For the text-containing cell, return its midpoint in (x, y) coordinate format. 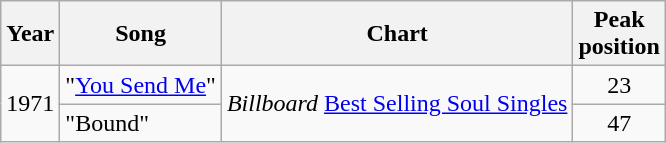
"Bound" (141, 123)
Chart (397, 34)
"You Send Me" (141, 85)
1971 (30, 104)
Song (141, 34)
23 (619, 85)
Peakposition (619, 34)
Billboard Best Selling Soul Singles (397, 104)
Year (30, 34)
47 (619, 123)
